Return [X, Y] of the center of cell containing provided text 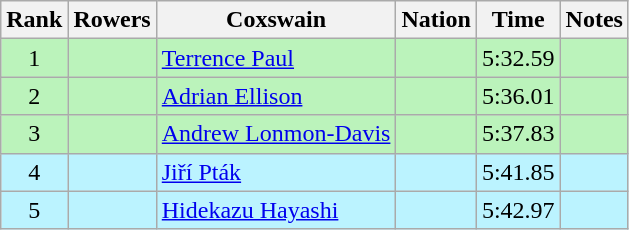
1 [34, 58]
3 [34, 134]
5:37.83 [518, 134]
Andrew Lonmon-Davis [276, 134]
5:42.97 [518, 210]
2 [34, 96]
Nation [436, 20]
Coxswain [276, 20]
Adrian Ellison [276, 96]
Hidekazu Hayashi [276, 210]
Jiří Pták [276, 172]
Terrence Paul [276, 58]
Rank [34, 20]
Time [518, 20]
Rowers [112, 20]
5:36.01 [518, 96]
Notes [594, 20]
4 [34, 172]
5 [34, 210]
5:32.59 [518, 58]
5:41.85 [518, 172]
